Return the (X, Y) coordinate for the center point of the cell that contains the specified text.  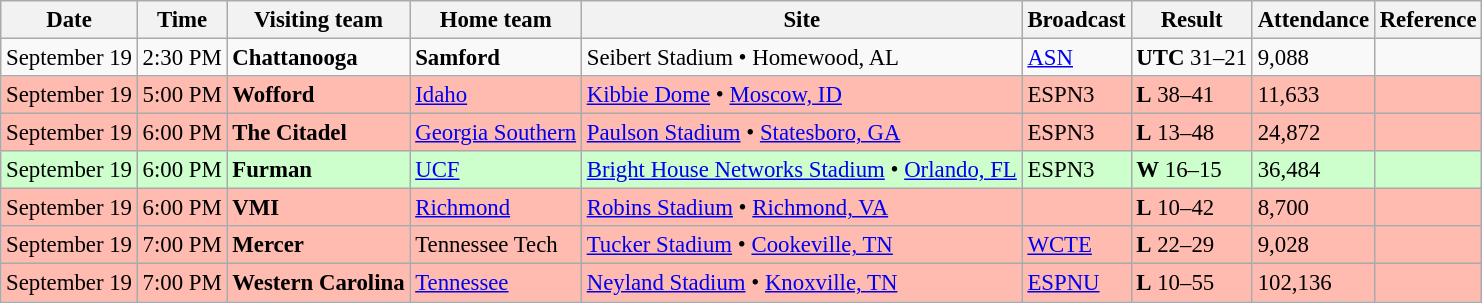
Samford (496, 58)
Seibert Stadium • Homewood, AL (802, 58)
L 10–55 (1192, 283)
Paulson Stadium • Statesboro, GA (802, 133)
11,633 (1313, 95)
36,484 (1313, 170)
Neyland Stadium • Knoxville, TN (802, 283)
Richmond (496, 208)
Kibbie Dome • Moscow, ID (802, 95)
Attendance (1313, 20)
Chattanooga (318, 58)
Idaho (496, 95)
ASN (1076, 58)
Georgia Southern (496, 133)
Site (802, 20)
L 38–41 (1192, 95)
L 10–42 (1192, 208)
The Citadel (318, 133)
Western Carolina (318, 283)
W 16–15 (1192, 170)
UTC 31–21 (1192, 58)
Bright House Networks Stadium • Orlando, FL (802, 170)
Home team (496, 20)
L 22–29 (1192, 245)
8,700 (1313, 208)
Result (1192, 20)
Visiting team (318, 20)
24,872 (1313, 133)
Reference (1428, 20)
9,088 (1313, 58)
UCF (496, 170)
Mercer (318, 245)
Tucker Stadium • Cookeville, TN (802, 245)
Robins Stadium • Richmond, VA (802, 208)
Time (182, 20)
9,028 (1313, 245)
ESPNU (1076, 283)
VMI (318, 208)
Date (69, 20)
Tennessee Tech (496, 245)
2:30 PM (182, 58)
WCTE (1076, 245)
102,136 (1313, 283)
Tennessee (496, 283)
L 13–48 (1192, 133)
Wofford (318, 95)
5:00 PM (182, 95)
Furman (318, 170)
Broadcast (1076, 20)
